Output the (X, Y) coordinate of the center of the cell containing the given text.  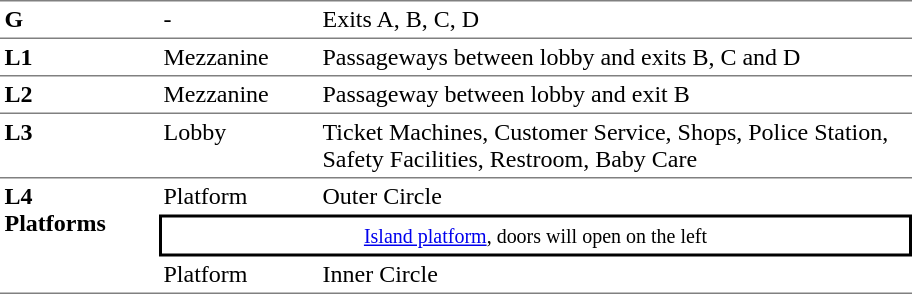
L2 (80, 94)
Island platform, doors will open on the left (536, 235)
Outer Circle (615, 196)
Passageways between lobby and exits B, C and D (615, 57)
Inner Circle (615, 275)
L1 (80, 57)
Passageway between lobby and exit B (615, 94)
- (238, 19)
Ticket Machines, Customer Service, Shops, Police Station, Safety Facilities, Restroom, Baby Care (615, 145)
Lobby (238, 145)
Exits A, B, C, D (615, 19)
G (80, 19)
L4Platforms (80, 236)
L3 (80, 145)
